Output the (x, y) coordinate of the center of the cell containing the given text.  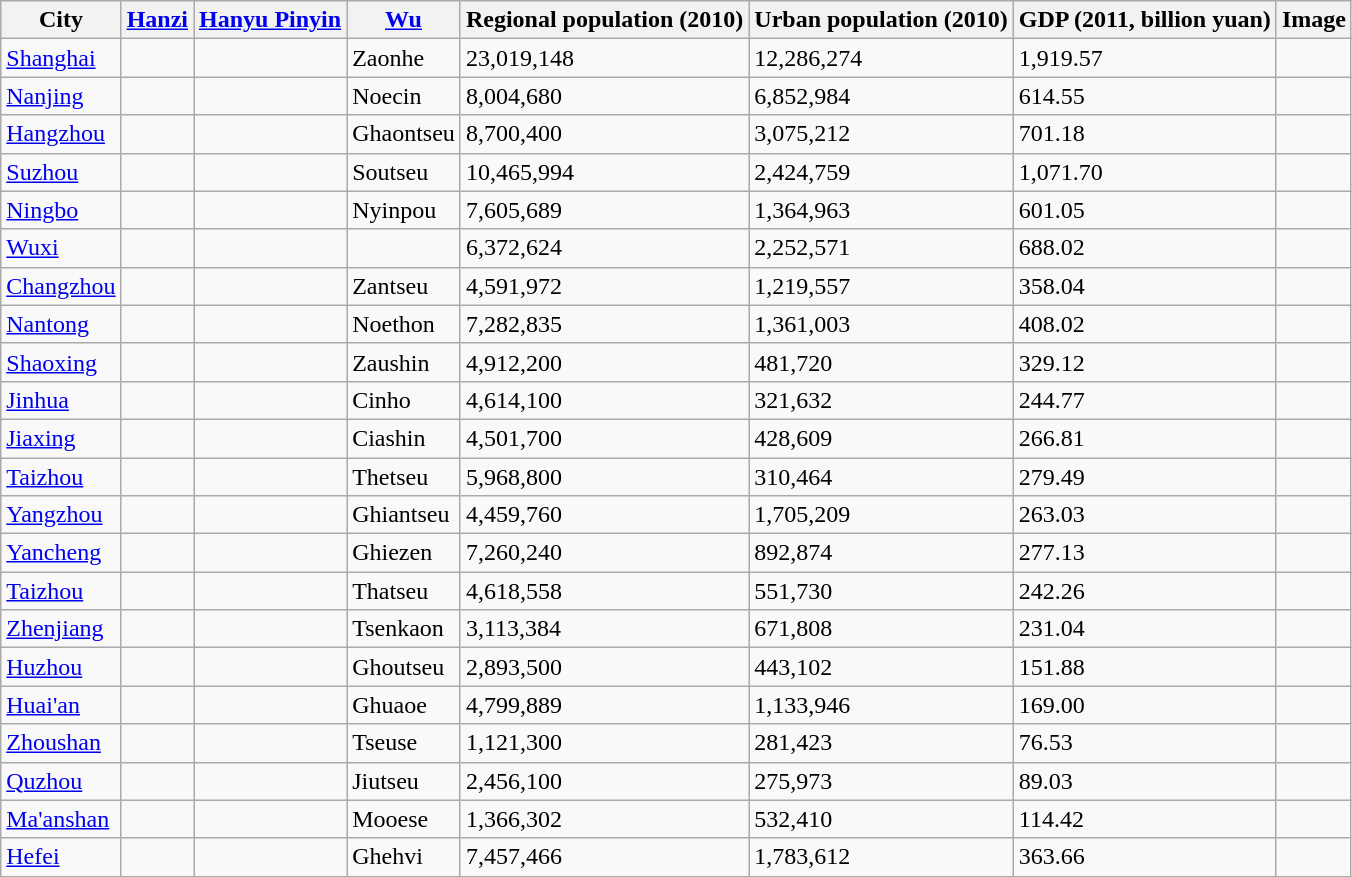
701.18 (1144, 134)
GDP (2011, billion yuan) (1144, 20)
Thetseu (404, 477)
Ciashin (404, 438)
1,364,963 (881, 210)
1,783,612 (881, 857)
Yangzhou (61, 515)
2,456,100 (604, 781)
114.42 (1144, 819)
Ghaontseu (404, 134)
Zaonhe (404, 58)
Zhoushan (61, 743)
281,423 (881, 743)
1,219,557 (881, 286)
Shanghai (61, 58)
Ma'anshan (61, 819)
4,459,760 (604, 515)
Ghehvi (404, 857)
358.04 (1144, 286)
4,501,700 (604, 438)
Jiaxing (61, 438)
Ningbo (61, 210)
Urban population (2010) (881, 20)
Changzhou (61, 286)
89.03 (1144, 781)
481,720 (881, 362)
1,705,209 (881, 515)
2,893,500 (604, 667)
Image (1314, 20)
Hanyu Pinyin (270, 20)
Huzhou (61, 667)
Shaoxing (61, 362)
277.13 (1144, 553)
1,071.70 (1144, 172)
Yancheng (61, 553)
4,614,100 (604, 400)
408.02 (1144, 324)
Noethon (404, 324)
Noecin (404, 96)
6,372,624 (604, 248)
601.05 (1144, 210)
551,730 (881, 591)
151.88 (1144, 667)
Wu (404, 20)
Ghiantseu (404, 515)
Nanjing (61, 96)
532,410 (881, 819)
688.02 (1144, 248)
Zhenjiang (61, 629)
1,133,946 (881, 705)
4,591,972 (604, 286)
Nyinpou (404, 210)
Hefei (61, 857)
263.03 (1144, 515)
Tsenkaon (404, 629)
4,912,200 (604, 362)
23,019,148 (604, 58)
1,361,003 (881, 324)
Zantseu (404, 286)
242.26 (1144, 591)
8,004,680 (604, 96)
Ghuaoe (404, 705)
363.66 (1144, 857)
4,799,889 (604, 705)
7,260,240 (604, 553)
4,618,558 (604, 591)
10,465,994 (604, 172)
7,457,466 (604, 857)
321,632 (881, 400)
7,605,689 (604, 210)
12,286,274 (881, 58)
Ghoutseu (404, 667)
2,424,759 (881, 172)
3,075,212 (881, 134)
428,609 (881, 438)
266.81 (1144, 438)
614.55 (1144, 96)
Tseuse (404, 743)
Jinhua (61, 400)
310,464 (881, 477)
8,700,400 (604, 134)
Hanzi (157, 20)
Cinho (404, 400)
892,874 (881, 553)
Suzhou (61, 172)
443,102 (881, 667)
2,252,571 (881, 248)
Jiutseu (404, 781)
Thatseu (404, 591)
Wuxi (61, 248)
231.04 (1144, 629)
244.77 (1144, 400)
1,121,300 (604, 743)
Mooese (404, 819)
Zaushin (404, 362)
City (61, 20)
329.12 (1144, 362)
Ghiezen (404, 553)
Hangzhou (61, 134)
Nantong (61, 324)
7,282,835 (604, 324)
5,968,800 (604, 477)
Regional population (2010) (604, 20)
1,919.57 (1144, 58)
279.49 (1144, 477)
671,808 (881, 629)
169.00 (1144, 705)
6,852,984 (881, 96)
Huai'an (61, 705)
Quzhou (61, 781)
3,113,384 (604, 629)
Soutseu (404, 172)
76.53 (1144, 743)
1,366,302 (604, 819)
275,973 (881, 781)
